Provide the (x, y) coordinate of the cell's center where the given text is located.  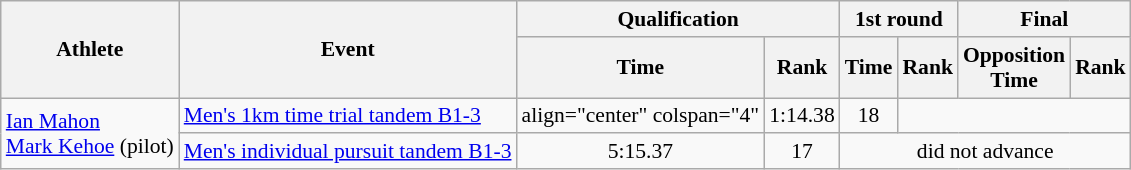
Men's 1km time trial tandem B1-3 (348, 116)
17 (802, 152)
Event (348, 50)
1st round (899, 19)
1:14.38 (802, 116)
18 (869, 116)
Athlete (90, 50)
Men's individual pursuit tandem B1-3 (348, 152)
did not advance (986, 152)
5:15.37 (641, 152)
Final (1044, 19)
OppositionTime (1014, 68)
Qualification (678, 19)
align="center" colspan="4" (641, 116)
Ian Mahon Mark Kehoe (pilot) (90, 134)
